Extract the (x, y) coordinate from the center of the cell holding the provided text.  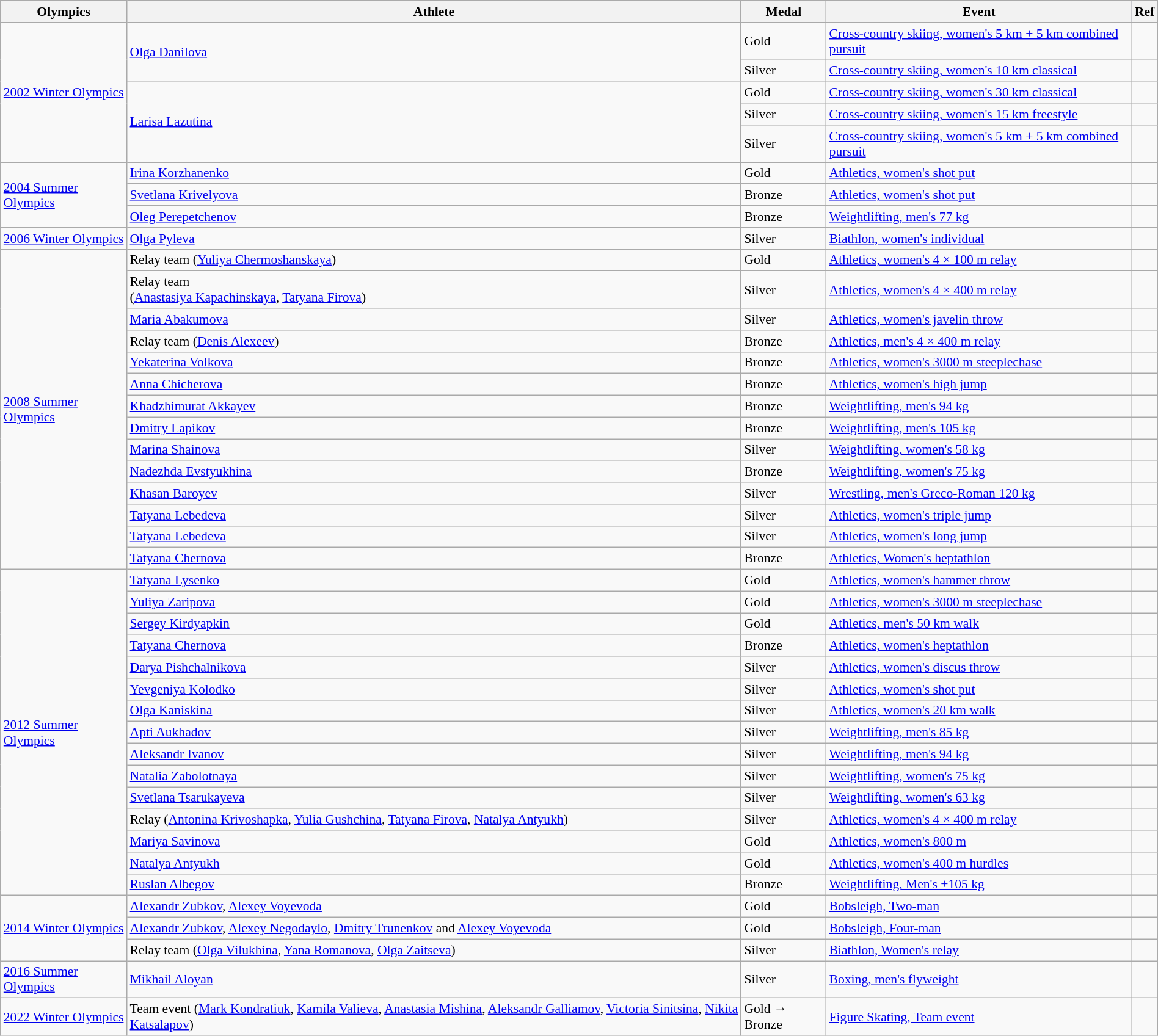
Weightlifting, women's 58 kg (979, 450)
2006 Winter Olympics (64, 239)
Gold → Bronze (783, 1017)
Natalya Antyukh (434, 863)
2004 Summer Olympics (64, 195)
Marina Shainova (434, 450)
2016 Summer Olympics (64, 979)
Relay (Antonina Krivoshapka, Yulia Gushchina, Tatyana Firova, Natalya Antyukh) (434, 820)
Wrestling, men's Greco-Roman 120 kg (979, 493)
Cross-country skiing, women's 30 km classical (979, 93)
Weightlifting, men's 105 kg (979, 428)
Relay team (Denis Alexeev) (434, 341)
Bobsleigh, Two-man (979, 907)
Weightlifting, Men's +105 kg (979, 885)
Olga Pyleva (434, 239)
Relay team (Olga Vilukhina, Yana Romanova, Olga Zaitseva) (434, 950)
Athletics, women's long jump (979, 537)
Athletics, women's javelin throw (979, 319)
Oleg Perepetchenov (434, 217)
Athletics, women's hammer throw (979, 581)
2022 Winter Olympics (64, 1017)
Boxing, men's flyweight (979, 979)
Bobsleigh, Four-man (979, 929)
Tatyana Lysenko (434, 581)
Athlete (434, 12)
Relay team(Anastasiya Kapachinskaya, Tatyana Firova) (434, 289)
Alexandr Zubkov, Alexey Voyevoda (434, 907)
Athletics, women's high jump (979, 385)
Mariya Savinova (434, 841)
Athletics, men's 50 km walk (979, 624)
2014 Winter Olympics (64, 928)
2002 Winter Olympics (64, 93)
Weightlifting, men's 85 kg (979, 733)
Svetlana Krivelyova (434, 195)
Biathlon, women's individual (979, 239)
Dmitry Lapikov (434, 428)
Sergey Kirdyapkin (434, 624)
Weightlifting, men's 77 kg (979, 217)
2008 Summer Olympics (64, 409)
Yekaterina Volkova (434, 363)
Athletics, women's triple jump (979, 515)
Aleksandr Ivanov (434, 755)
Athletics, women's 20 km walk (979, 711)
Athletics, women's heptathlon (979, 646)
Mikhail Aloyan (434, 979)
Alexandr Zubkov, Alexey Negodaylo, Dmitry Trunenkov and Alexey Voyevoda (434, 929)
Athletics, women's 800 m (979, 841)
2012 Summer Olympics (64, 733)
Team event (Mark Kondratiuk, Kamila Valieva, Anastasia Mishina, Aleksandr Galliamov, Victoria Sinitsina, Nikita Katsalapov) (434, 1017)
Khasan Baroyev (434, 493)
Biathlon, Women's relay (979, 950)
Irina Korzhanenko (434, 173)
Figure Skating, Team event (979, 1017)
Khadzhimurat Akkayev (434, 407)
Cross-country skiing, women's 10 km classical (979, 71)
Athletics, women's discus throw (979, 667)
Medal (783, 12)
Yuliya Zaripova (434, 602)
Olympics (64, 12)
Athletics, women's 400 m hurdles (979, 863)
Relay team (Yuliya Chermoshanskaya) (434, 260)
Ref (1145, 12)
Anna Chicherova (434, 385)
Olga Danilova (434, 53)
Larisa Lazutina (434, 122)
Weightlifting, women's 63 kg (979, 798)
Nadezhda Evstyukhina (434, 472)
Event (979, 12)
Cross-country skiing, women's 15 km freestyle (979, 114)
Athletics, Women's heptathlon (979, 559)
Apti Aukhadov (434, 733)
Natalia Zabolotnaya (434, 776)
Svetlana Tsarukayeva (434, 798)
Athletics, men's 4 × 400 m relay (979, 341)
Ruslan Albegov (434, 885)
Yevgeniya Kolodko (434, 689)
Olga Kaniskina (434, 711)
Maria Abakumova (434, 319)
Athletics, women's 4 × 100 m relay (979, 260)
Darya Pishchalnikova (434, 667)
